Pinpoint the cell where the given text exists, returning its [x, y] midpoint coordinate. 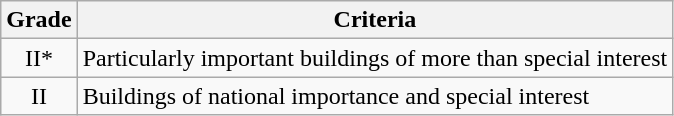
II [39, 96]
II* [39, 58]
Grade [39, 20]
Buildings of national importance and special interest [375, 96]
Criteria [375, 20]
Particularly important buildings of more than special interest [375, 58]
